Output the (X, Y) coordinate of the center of the cell containing the given text.  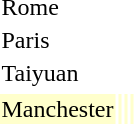
Taiyuan (58, 73)
Paris (58, 40)
Manchester (58, 109)
